Scan for the cell matching the given text and deliver its [x, y] coordinate at center. 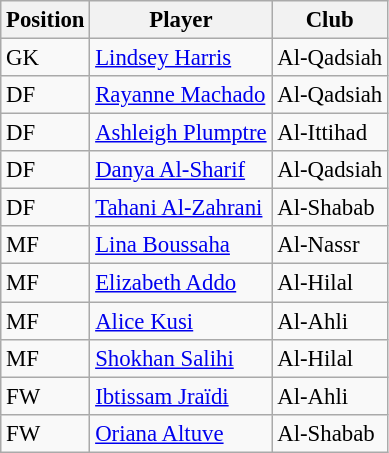
Lindsey Harris [181, 58]
Player [181, 20]
Tahani Al-Zahrani [181, 208]
Danya Al-Sharif [181, 170]
Elizabeth Addo [181, 283]
Position [46, 20]
Al-Nassr [330, 245]
GK [46, 58]
Lina Boussaha [181, 245]
Rayanne Machado [181, 95]
Al-Ittihad [330, 133]
Oriana Altuve [181, 433]
Club [330, 20]
Shokhan Salihi [181, 358]
Alice Kusi [181, 321]
Ibtissam Jraïdi [181, 396]
Ashleigh Plumptre [181, 133]
